Identify which cell holds the provided text, then report its [X, Y] central coordinate. 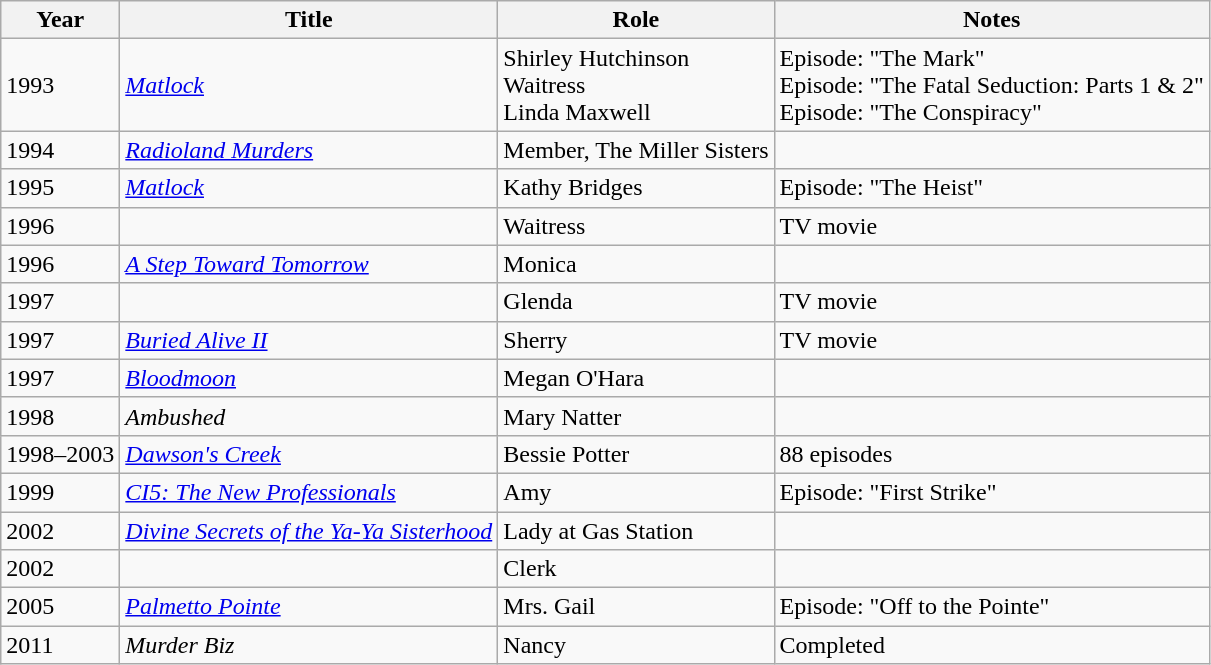
Notes [992, 20]
Shirley HutchinsonWaitressLinda Maxwell [636, 85]
Episode: "The Mark"Episode: "The Fatal Seduction: Parts 1 & 2"Episode: "The Conspiracy" [992, 85]
Monica [636, 264]
Megan O'Hara [636, 378]
Lady at Gas Station [636, 531]
88 episodes [992, 454]
2005 [60, 607]
Episode: "The Heist" [992, 188]
Bessie Potter [636, 454]
1993 [60, 85]
Episode: "Off to the Pointe" [992, 607]
Murder Biz [309, 645]
Mrs. Gail [636, 607]
Glenda [636, 302]
Mary Natter [636, 416]
Divine Secrets of the Ya-Ya Sisterhood [309, 531]
Radioland Murders [309, 150]
CI5: The New Professionals [309, 492]
Ambushed [309, 416]
Role [636, 20]
Nancy [636, 645]
1995 [60, 188]
Dawson's Creek [309, 454]
1998 [60, 416]
Member, The Miller Sisters [636, 150]
Sherry [636, 340]
Completed [992, 645]
Year [60, 20]
Bloodmoon [309, 378]
Palmetto Pointe [309, 607]
Title [309, 20]
Episode: "First Strike" [992, 492]
1994 [60, 150]
Amy [636, 492]
Kathy Bridges [636, 188]
1998–2003 [60, 454]
Buried Alive II [309, 340]
A Step Toward Tomorrow [309, 264]
Clerk [636, 569]
2011 [60, 645]
1999 [60, 492]
Waitress [636, 226]
